Identify which cell holds the provided text, then report its [X, Y] central coordinate. 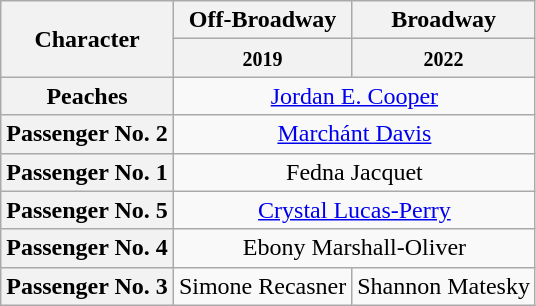
Ebony Marshall-Oliver [354, 248]
Off-Broadway [262, 20]
Character [88, 39]
Jordan E. Cooper [354, 96]
Passenger No. 4 [88, 248]
Broadway [444, 20]
Passenger No. 2 [88, 134]
Passenger No. 1 [88, 172]
Passenger No. 5 [88, 210]
Passenger No. 3 [88, 286]
Peaches [88, 96]
Simone Recasner [262, 286]
Shannon Matesky [444, 286]
Marchánt Davis [354, 134]
Crystal Lucas-Perry [354, 210]
2022 [444, 58]
2019 [262, 58]
Fedna Jacquet [354, 172]
